Search for the cell housing the specified text and yield its [X, Y] center coordinate. 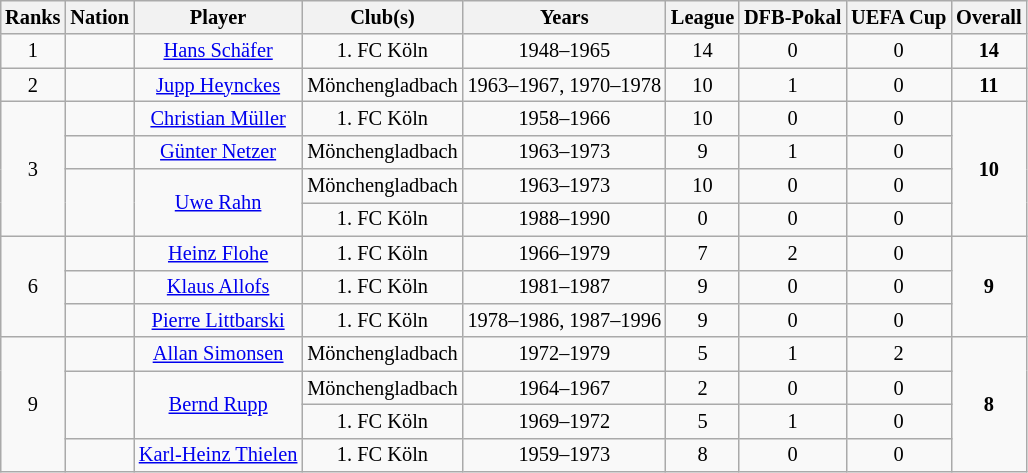
1958–1966 [564, 118]
7 [702, 253]
1981–1987 [564, 287]
1972–1979 [564, 354]
1948–1965 [564, 51]
Ranks [32, 17]
1966–1979 [564, 253]
Bernd Rupp [218, 404]
DFB-Pokal [792, 17]
1978–1986, 1987–1996 [564, 320]
Hans Schäfer [218, 51]
UEFA Cup [898, 17]
Player [218, 17]
11 [988, 85]
Club(s) [382, 17]
Uwe Rahn [218, 202]
Nation [100, 17]
Heinz Flohe [218, 253]
1959–1973 [564, 455]
Christian Müller [218, 118]
Jupp Heynckes [218, 85]
Overall [988, 17]
Günter Netzer [218, 152]
6 [32, 286]
1964–1967 [564, 388]
1988–1990 [564, 219]
Allan Simonsen [218, 354]
Klaus Allofs [218, 287]
Years [564, 17]
League [702, 17]
1969–1972 [564, 421]
Karl-Heinz Thielen [218, 455]
3 [32, 168]
1963–1967, 1970–1978 [564, 85]
Pierre Littbarski [218, 320]
